Locate the cell with the specified text and output its [X, Y] center coordinate. 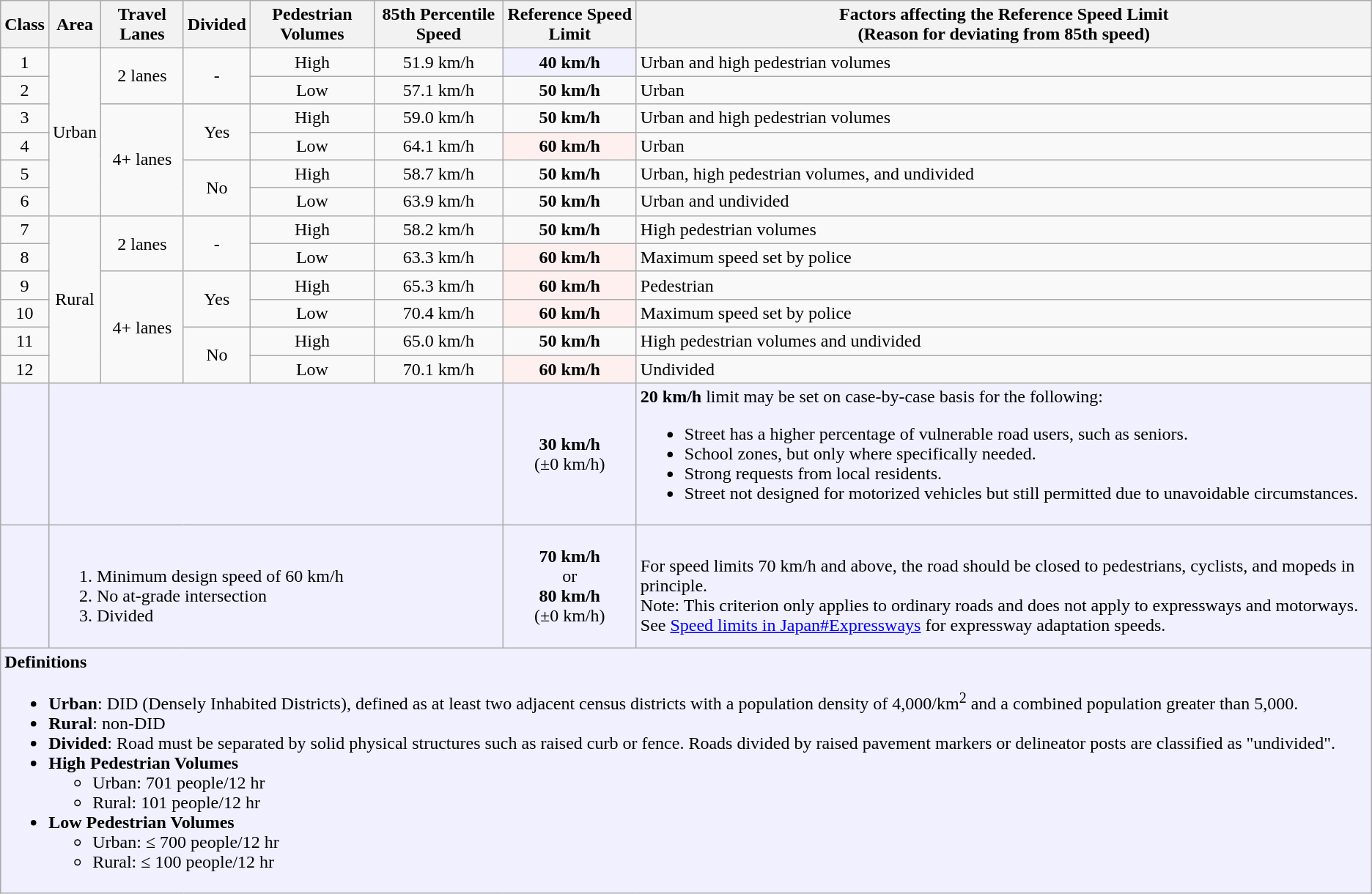
85th Percentile Speed [439, 25]
Area [75, 25]
65.3 km/h [439, 285]
58.2 km/h [439, 229]
5 [25, 174]
Reference Speed Limit [569, 25]
70.4 km/h [439, 313]
70.1 km/h [439, 369]
59.0 km/h [439, 118]
6 [25, 202]
11 [25, 341]
Urban, high pedestrian volumes, and undivided [1004, 174]
Undivided [1004, 369]
4 [25, 146]
3 [25, 118]
51.9 km/h [439, 62]
70 km/hor80 km/h(±0 km/h) [569, 586]
Pedestrian Volumes [312, 25]
1 [25, 62]
Minimum design speed of 60 km/hNo at-grade intersectionDivided [276, 586]
10 [25, 313]
12 [25, 369]
57.1 km/h [439, 90]
7 [25, 229]
High pedestrian volumes and undivided [1004, 341]
Urban and undivided [1004, 202]
2 [25, 90]
Travel Lanes [142, 25]
Divided [217, 25]
8 [25, 257]
40 km/h [569, 62]
30 km/h(±0 km/h) [569, 454]
64.1 km/h [439, 146]
Pedestrian [1004, 285]
Factors affecting the Reference Speed Limit(Reason for deviating from 85th speed) [1004, 25]
9 [25, 285]
58.7 km/h [439, 174]
Rural [75, 299]
High pedestrian volumes [1004, 229]
Class [25, 25]
63.3 km/h [439, 257]
65.0 km/h [439, 341]
63.9 km/h [439, 202]
